Detect which cell encompasses the target text, then output its (x, y) center coordinate. 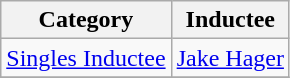
Singles Inductee (86, 58)
Jake Hager (230, 58)
Inductee (230, 20)
Category (86, 20)
